Return the [X, Y] coordinate for the center point of the cell that contains the specified text.  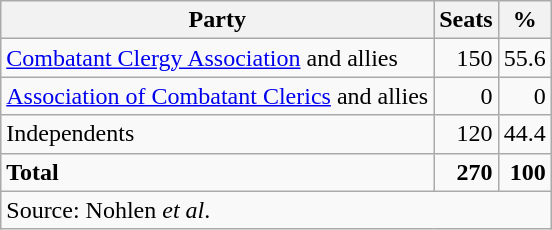
44.4 [524, 134]
55.6 [524, 58]
100 [524, 172]
Independents [218, 134]
Total [218, 172]
Association of Combatant Clerics and allies [218, 96]
120 [466, 134]
Combatant Clergy Association and allies [218, 58]
270 [466, 172]
Source: Nohlen et al. [276, 210]
Seats [466, 20]
% [524, 20]
Party [218, 20]
150 [466, 58]
